Determine the (X, Y) coordinate at the center of the cell enclosing the given text.  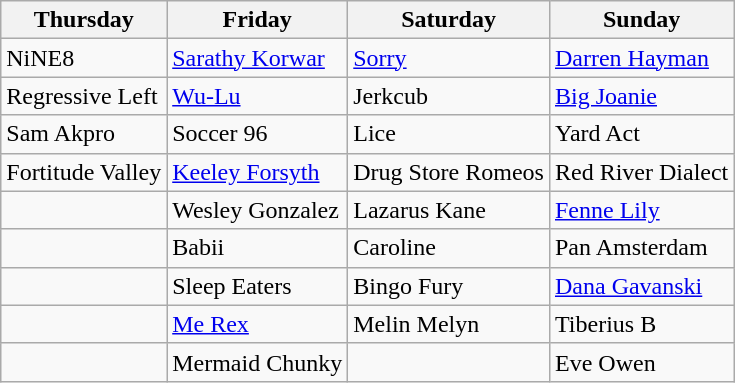
Me Rex (258, 324)
Sleep Eaters (258, 286)
Pan Amsterdam (641, 248)
Tiberius B (641, 324)
Saturday (449, 20)
Melin Melyn (449, 324)
Lice (449, 134)
Drug Store Romeos (449, 172)
Friday (258, 20)
Fortitude Valley (84, 172)
Yard Act (641, 134)
Dana Gavanski (641, 286)
Keeley Forsyth (258, 172)
Big Joanie (641, 96)
Sorry (449, 58)
Soccer 96 (258, 134)
Babii (258, 248)
Thursday (84, 20)
Caroline (449, 248)
Fenne Lily (641, 210)
Sunday (641, 20)
NiNE8 (84, 58)
Bingo Fury (449, 286)
Sam Akpro (84, 134)
Lazarus Kane (449, 210)
Eve Owen (641, 362)
Regressive Left (84, 96)
Darren Hayman (641, 58)
Red River Dialect (641, 172)
Mermaid Chunky (258, 362)
Wesley Gonzalez (258, 210)
Jerkcub (449, 96)
Sarathy Korwar (258, 58)
Wu-Lu (258, 96)
